Pinpoint the cell where the given text exists, returning its [X, Y] midpoint coordinate. 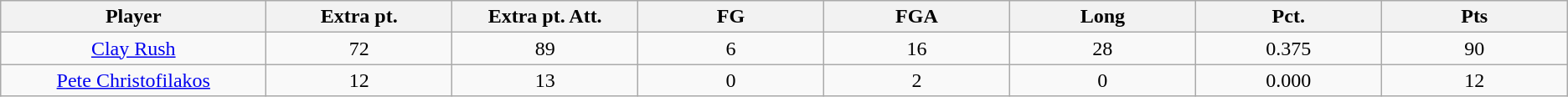
Long [1102, 17]
90 [1474, 48]
FGA [916, 17]
16 [916, 48]
89 [545, 48]
72 [359, 48]
Player [134, 17]
13 [545, 80]
FG [731, 17]
6 [731, 48]
2 [916, 80]
Pts [1474, 17]
Extra pt. Att. [545, 17]
0.375 [1288, 48]
Clay Rush [134, 48]
0.000 [1288, 80]
28 [1102, 48]
Pct. [1288, 17]
Pete Christofilakos [134, 80]
Extra pt. [359, 17]
